Find where the given text appears and provide that cell's center as (X, Y) coordinate. 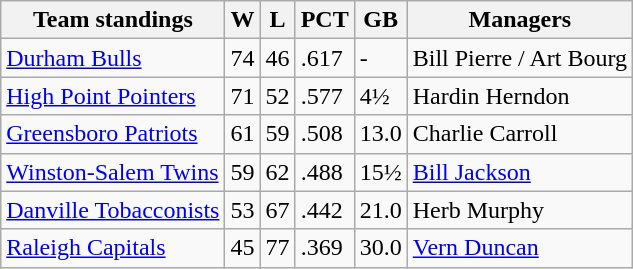
21.0 (380, 210)
15½ (380, 172)
.369 (324, 248)
74 (242, 58)
30.0 (380, 248)
- (380, 58)
Hardin Herndon (520, 96)
W (242, 20)
67 (278, 210)
Team standings (113, 20)
52 (278, 96)
Winston-Salem Twins (113, 172)
Vern Duncan (520, 248)
Bill Jackson (520, 172)
Bill Pierre / Art Bourg (520, 58)
62 (278, 172)
4½ (380, 96)
Charlie Carroll (520, 134)
High Point Pointers (113, 96)
.488 (324, 172)
L (278, 20)
Herb Murphy (520, 210)
.617 (324, 58)
GB (380, 20)
.442 (324, 210)
Danville Tobacconists (113, 210)
Durham Bulls (113, 58)
71 (242, 96)
Raleigh Capitals (113, 248)
Managers (520, 20)
.508 (324, 134)
.577 (324, 96)
77 (278, 248)
Greensboro Patriots (113, 134)
53 (242, 210)
61 (242, 134)
PCT (324, 20)
13.0 (380, 134)
46 (278, 58)
45 (242, 248)
